Extract the (x, y) coordinate from the center of the cell holding the provided text.  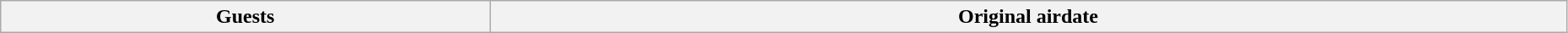
Original airdate (1029, 17)
Guests (245, 17)
